Return the (X, Y) coordinate for the center point of the cell that contains the specified text.  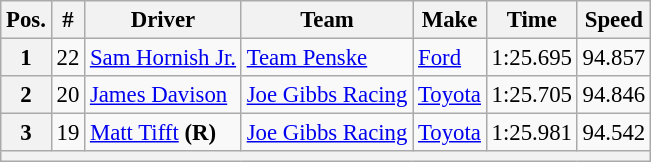
94.542 (614, 133)
22 (68, 58)
94.857 (614, 58)
19 (68, 133)
20 (68, 95)
1:25.695 (532, 58)
Ford (450, 58)
Matt Tifft (R) (164, 133)
94.846 (614, 95)
1:25.981 (532, 133)
Team Penske (326, 58)
3 (26, 133)
Speed (614, 20)
# (68, 20)
James Davison (164, 95)
2 (26, 95)
1:25.705 (532, 95)
Driver (164, 20)
Pos. (26, 20)
Sam Hornish Jr. (164, 58)
Time (532, 20)
Team (326, 20)
Make (450, 20)
1 (26, 58)
